Return (X, Y) of the center of cell containing provided text 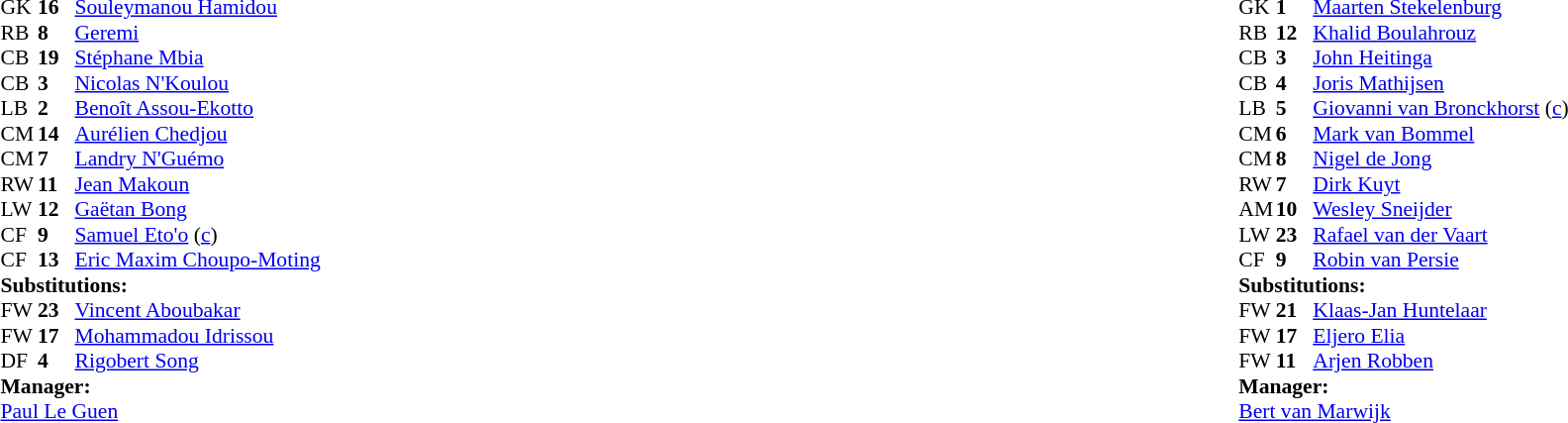
21 (1295, 310)
Jean Makoun (198, 184)
Stéphane Mbia (198, 58)
13 (56, 261)
Rigobert Song (198, 362)
6 (1295, 134)
Joris Mathijsen (1440, 83)
AM (1257, 209)
Robin van Persie (1440, 261)
Landry N'Guémo (198, 159)
Vincent Aboubakar (198, 310)
Nicolas N'Koulou (198, 83)
Klaas-Jan Huntelaar (1440, 310)
Giovanni van Bronckhorst (c) (1440, 108)
Arjen Robben (1440, 362)
Aurélien Chedjou (198, 134)
Mohammadou Idrissou (198, 336)
2 (56, 108)
Dirk Kuyt (1440, 184)
Mark van Bommel (1440, 134)
5 (1295, 108)
19 (56, 58)
Rafael van der Vaart (1440, 235)
Geremi (198, 33)
Wesley Sneijder (1440, 209)
Eljero Elia (1440, 336)
10 (1295, 209)
Samuel Eto'o (c) (198, 235)
14 (56, 134)
Eric Maxim Choupo-Moting (198, 261)
Khalid Boulahrouz (1440, 33)
Benoît Assou-Ekotto (198, 108)
DF (19, 362)
Gaëtan Bong (198, 209)
Nigel de Jong (1440, 159)
John Heitinga (1440, 58)
